Find where the given text appears and provide that cell's center as [x, y] coordinate. 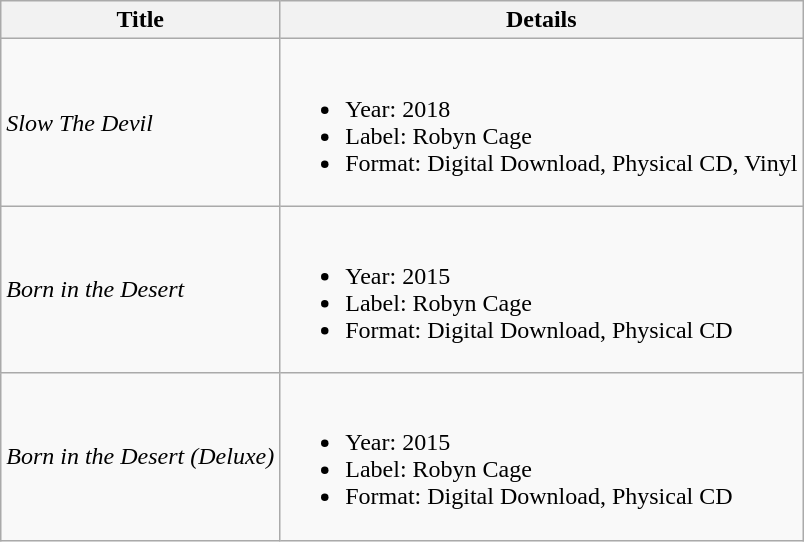
Details [542, 20]
Born in the Desert (Deluxe) [140, 456]
Year: 2018Label: Robyn CageFormat: Digital Download, Physical CD, Vinyl [542, 122]
Slow The Devil [140, 122]
Title [140, 20]
Born in the Desert [140, 290]
